Determine the [x, y] coordinate at the center of the cell enclosing the given text.  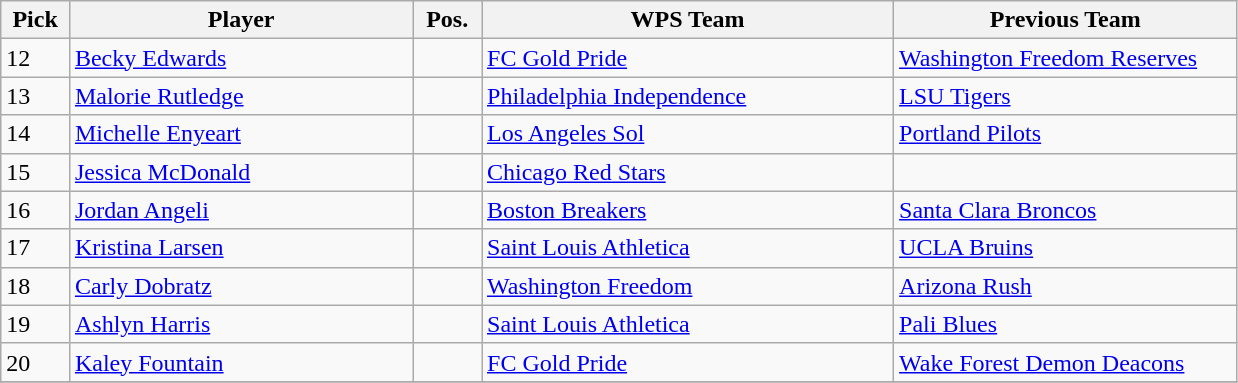
13 [36, 96]
Becky Edwards [240, 58]
Jessica McDonald [240, 172]
Jordan Angeli [240, 210]
Michelle Enyeart [240, 134]
Pick [36, 20]
Washington Freedom Reserves [1066, 58]
Carly Dobratz [240, 286]
UCLA Bruins [1066, 248]
12 [36, 58]
Pos. [448, 20]
WPS Team [688, 20]
Previous Team [1066, 20]
18 [36, 286]
Chicago Red Stars [688, 172]
20 [36, 362]
16 [36, 210]
Ashlyn Harris [240, 324]
Wake Forest Demon Deacons [1066, 362]
Kaley Fountain [240, 362]
Malorie Rutledge [240, 96]
Arizona Rush [1066, 286]
LSU Tigers [1066, 96]
Boston Breakers [688, 210]
17 [36, 248]
Pali Blues [1066, 324]
19 [36, 324]
Philadelphia Independence [688, 96]
14 [36, 134]
Washington Freedom [688, 286]
Player [240, 20]
Kristina Larsen [240, 248]
Portland Pilots [1066, 134]
15 [36, 172]
Santa Clara Broncos [1066, 210]
Los Angeles Sol [688, 134]
